Identify which cell holds the provided text, then report its (X, Y) central coordinate. 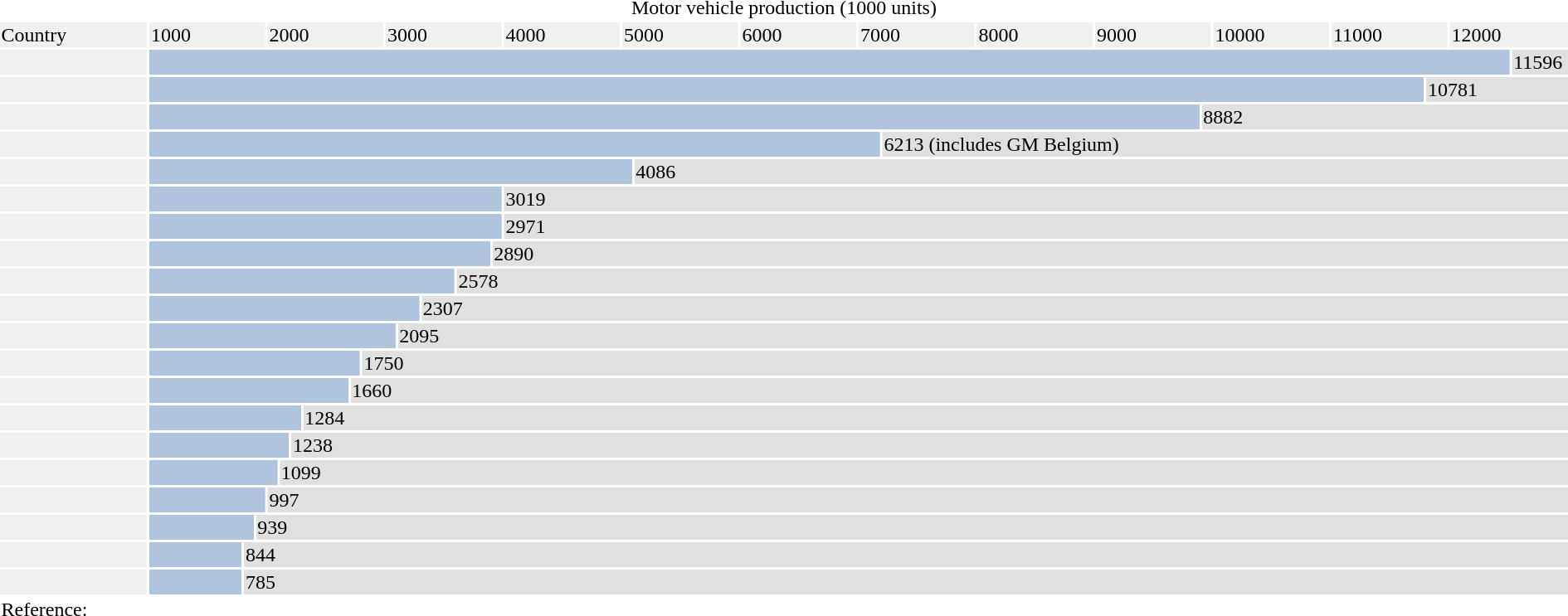
10000 (1272, 35)
1099 (924, 473)
997 (918, 500)
2890 (1030, 254)
8000 (1035, 35)
10781 (1497, 90)
1284 (936, 418)
3019 (1036, 199)
2307 (995, 308)
8882 (1385, 117)
1238 (929, 445)
12000 (1509, 35)
1750 (966, 363)
6000 (799, 35)
2578 (1012, 281)
3000 (444, 35)
5000 (680, 35)
2095 (983, 336)
2971 (1036, 226)
844 (906, 555)
2000 (326, 35)
939 (913, 527)
11000 (1390, 35)
6213 (includes GM Belgium) (1225, 144)
1660 (959, 390)
11596 (1540, 62)
4000 (562, 35)
785 (906, 582)
4086 (1102, 172)
7000 (917, 35)
9000 (1153, 35)
1000 (207, 35)
Country (73, 35)
